Search for the cell housing the specified text and yield its (x, y) center coordinate. 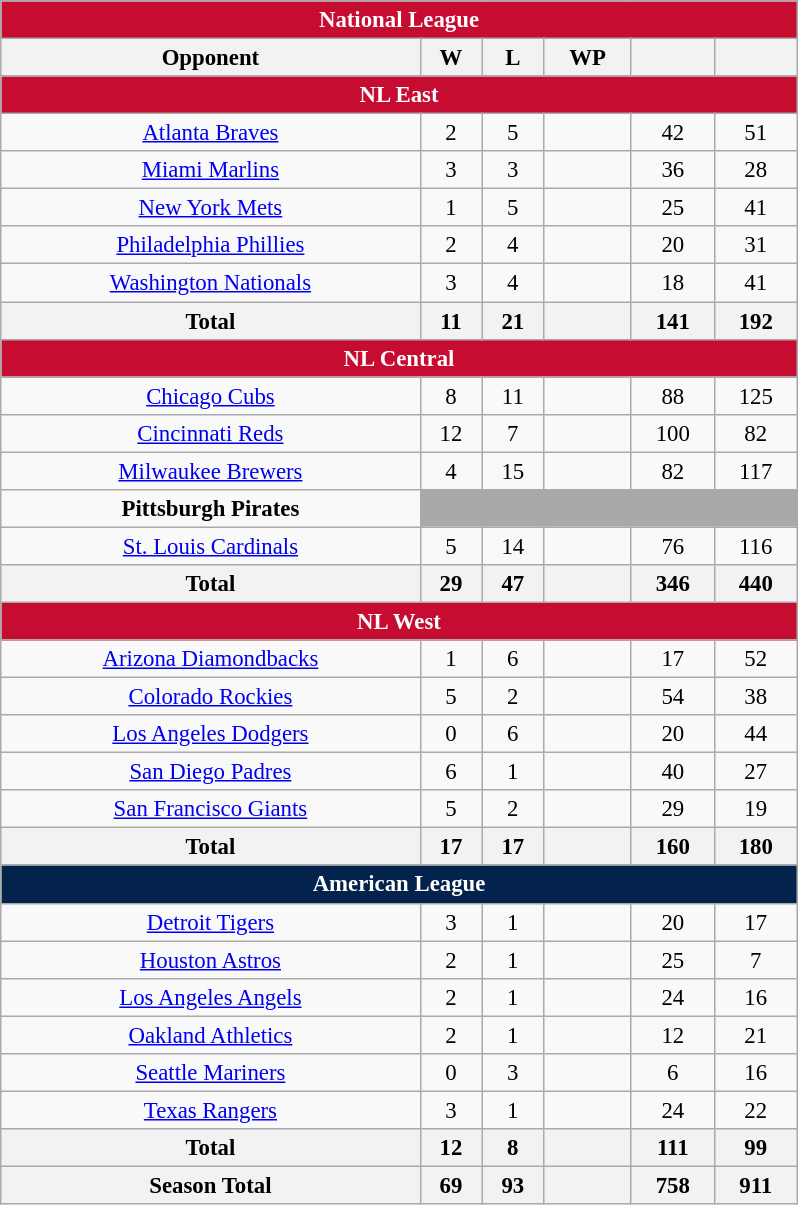
San Francisco Giants (210, 809)
15 (513, 471)
Washington Nationals (210, 283)
911 (756, 1185)
192 (756, 321)
27 (756, 772)
Season Total (210, 1185)
42 (672, 133)
117 (756, 471)
Pittsburgh Pirates (210, 509)
Philadelphia Phillies (210, 245)
18 (672, 283)
New York Mets (210, 208)
88 (672, 396)
Seattle Mariners (210, 1073)
40 (672, 772)
Oakland Athletics (210, 1035)
Texas Rangers (210, 1110)
Colorado Rockies (210, 697)
Los Angeles Dodgers (210, 734)
L (513, 58)
100 (672, 433)
Miami Marlins (210, 170)
19 (756, 809)
NL West (399, 621)
American League (399, 885)
San Diego Padres (210, 772)
NL East (399, 95)
52 (756, 659)
440 (756, 584)
44 (756, 734)
Opponent (210, 58)
69 (451, 1185)
76 (672, 546)
125 (756, 396)
National League (399, 20)
51 (756, 133)
NL Central (399, 358)
Cincinnati Reds (210, 433)
Milwaukee Brewers (210, 471)
St. Louis Cardinals (210, 546)
28 (756, 170)
Chicago Cubs (210, 396)
22 (756, 1110)
Arizona Diamondbacks (210, 659)
346 (672, 584)
141 (672, 321)
36 (672, 170)
111 (672, 1148)
160 (672, 847)
54 (672, 697)
31 (756, 245)
14 (513, 546)
116 (756, 546)
758 (672, 1185)
93 (513, 1185)
180 (756, 847)
38 (756, 697)
Los Angeles Angels (210, 997)
W (451, 58)
99 (756, 1148)
Atlanta Braves (210, 133)
WP (588, 58)
Houston Astros (210, 960)
47 (513, 584)
Detroit Tigers (210, 922)
